Identify which cell holds the provided text, then report its [X, Y] central coordinate. 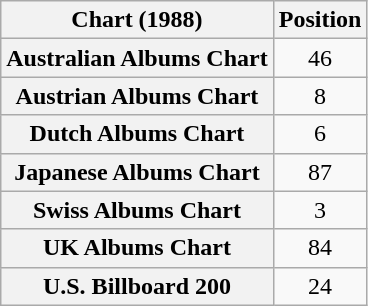
46 [320, 58]
84 [320, 248]
Austrian Albums Chart [137, 96]
87 [320, 172]
U.S. Billboard 200 [137, 286]
8 [320, 96]
3 [320, 210]
UK Albums Chart [137, 248]
24 [320, 286]
Chart (1988) [137, 20]
Swiss Albums Chart [137, 210]
Japanese Albums Chart [137, 172]
Dutch Albums Chart [137, 134]
Australian Albums Chart [137, 58]
Position [320, 20]
6 [320, 134]
